Search for the cell housing the specified text and yield its (X, Y) center coordinate. 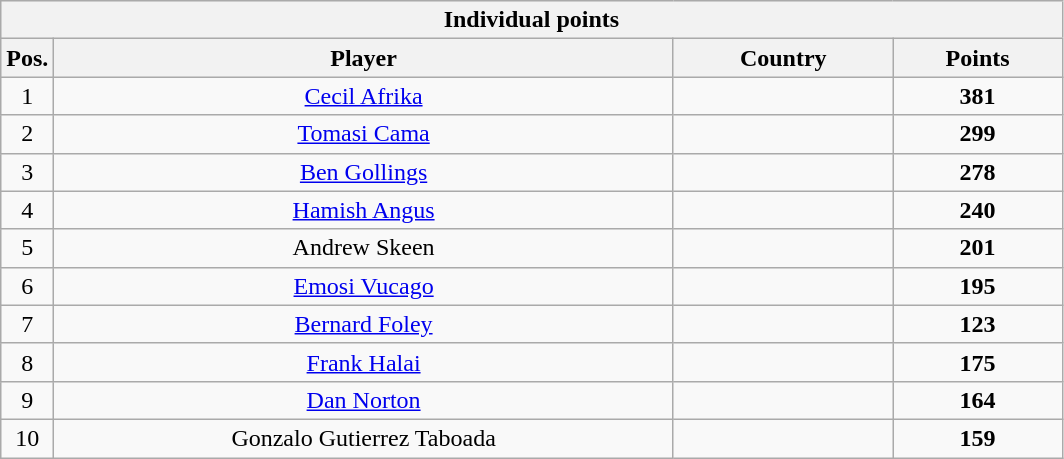
Tomasi Cama (364, 134)
10 (28, 438)
Dan Norton (364, 400)
8 (28, 362)
1 (28, 96)
Hamish Angus (364, 210)
6 (28, 286)
4 (28, 210)
Andrew Skeen (364, 248)
195 (978, 286)
299 (978, 134)
Gonzalo Gutierrez Taboada (364, 438)
3 (28, 172)
Country (783, 58)
175 (978, 362)
Pos. (28, 58)
Points (978, 58)
381 (978, 96)
164 (978, 400)
2 (28, 134)
Frank Halai (364, 362)
240 (978, 210)
Emosi Vucago (364, 286)
123 (978, 324)
Player (364, 58)
5 (28, 248)
Cecil Afrika (364, 96)
Bernard Foley (364, 324)
201 (978, 248)
Ben Gollings (364, 172)
159 (978, 438)
Individual points (532, 20)
278 (978, 172)
9 (28, 400)
7 (28, 324)
